Output the [X, Y] coordinate of the center of the cell containing the given text.  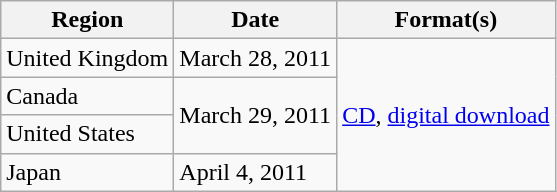
April 4, 2011 [256, 172]
Canada [88, 96]
United States [88, 134]
CD, digital download [446, 115]
March 29, 2011 [256, 115]
Region [88, 20]
United Kingdom [88, 58]
March 28, 2011 [256, 58]
Date [256, 20]
Japan [88, 172]
Format(s) [446, 20]
